Return the [x, y] coordinate for the center point of the cell that contains the specified text.  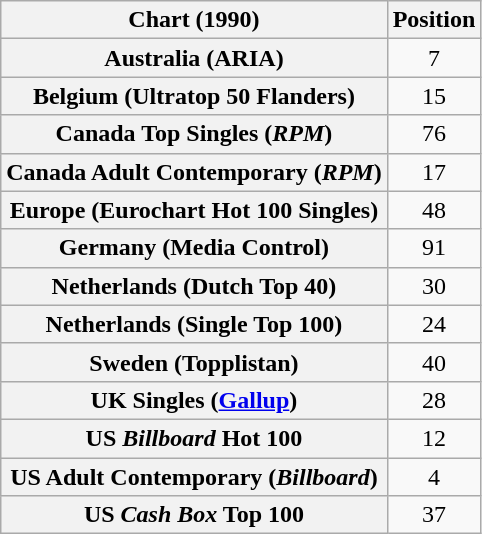
Germany (Media Control) [194, 248]
US Cash Box Top 100 [194, 515]
28 [434, 400]
76 [434, 134]
Netherlands (Dutch Top 40) [194, 286]
15 [434, 96]
US Adult Contemporary (Billboard) [194, 477]
30 [434, 286]
40 [434, 362]
91 [434, 248]
48 [434, 210]
Canada Top Singles (RPM) [194, 134]
12 [434, 438]
Netherlands (Single Top 100) [194, 324]
Belgium (Ultratop 50 Flanders) [194, 96]
7 [434, 58]
US Billboard Hot 100 [194, 438]
UK Singles (Gallup) [194, 400]
4 [434, 477]
24 [434, 324]
Canada Adult Contemporary (RPM) [194, 172]
Sweden (Topplistan) [194, 362]
Position [434, 20]
17 [434, 172]
Chart (1990) [194, 20]
37 [434, 515]
Australia (ARIA) [194, 58]
Europe (Eurochart Hot 100 Singles) [194, 210]
